Provide the [x, y] coordinate of the cell's center where the given text is located.  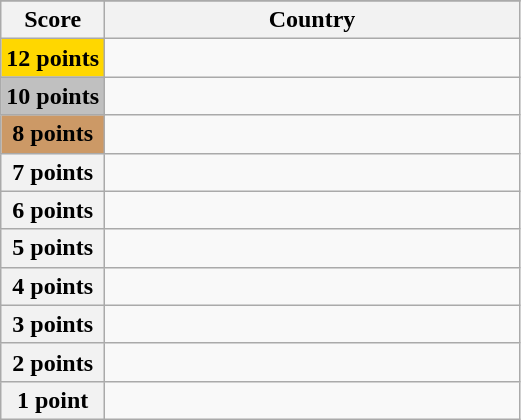
7 points [53, 172]
Score [53, 20]
3 points [53, 324]
Country [312, 20]
6 points [53, 210]
12 points [53, 58]
4 points [53, 286]
1 point [53, 400]
5 points [53, 248]
2 points [53, 362]
8 points [53, 134]
10 points [53, 96]
